Search for the cell housing the specified text and yield its [X, Y] center coordinate. 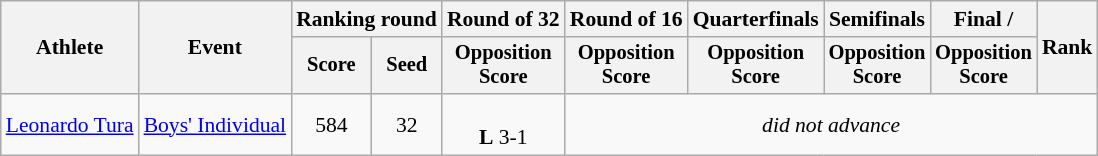
did not advance [832, 124]
Event [216, 48]
Quarterfinals [756, 19]
Round of 16 [626, 19]
Semifinals [878, 19]
32 [407, 124]
Round of 32 [504, 19]
L 3-1 [504, 124]
Boys' Individual [216, 124]
Seed [407, 66]
Ranking round [366, 19]
Leonardo Tura [70, 124]
584 [332, 124]
Athlete [70, 48]
Score [332, 66]
Final / [984, 19]
Rank [1068, 48]
